For the text-containing cell, return its midpoint in [x, y] coordinate format. 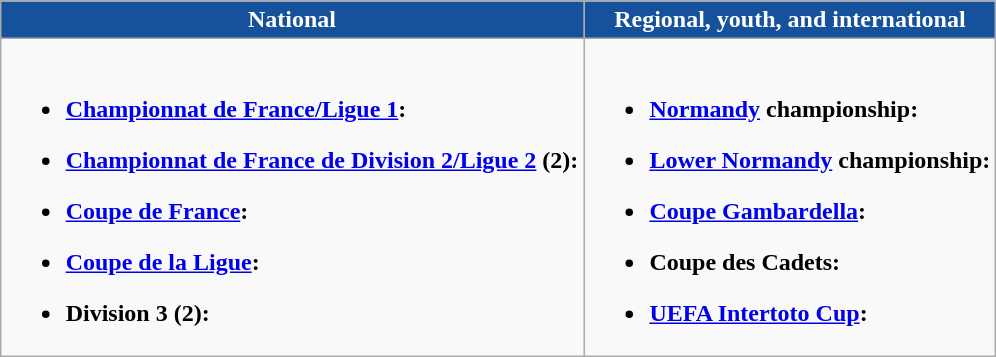
Championnat de France/Ligue 1:Championnat de France de Division 2/Ligue 2 (2):Coupe de France:Coupe de la Ligue:Division 3 (2): [292, 198]
Normandy championship:Lower Normandy championship:Coupe Gambardella:Coupe des Cadets:UEFA Intertoto Cup: [790, 198]
Regional, youth, and international [790, 20]
National [292, 20]
